Capture the cell that displays the provided text and extract its (x, y) central coordinate. 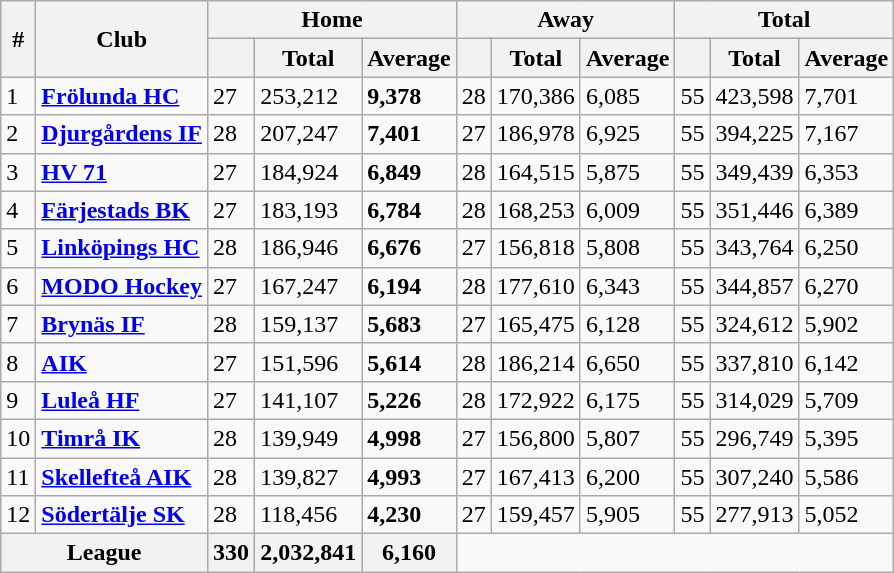
5,808 (628, 248)
6,142 (846, 362)
12 (18, 515)
5,905 (628, 515)
Brynäs IF (122, 324)
League (104, 553)
186,978 (536, 134)
6,343 (628, 286)
6,270 (846, 286)
6,200 (628, 477)
7,167 (846, 134)
Timrå IK (122, 438)
118,456 (308, 515)
7 (18, 324)
6,849 (410, 172)
324,612 (754, 324)
307,240 (754, 477)
8 (18, 362)
159,457 (536, 515)
Färjestads BK (122, 210)
4 (18, 210)
349,439 (754, 172)
156,818 (536, 248)
5,709 (846, 400)
6,250 (846, 248)
183,193 (308, 210)
4,998 (410, 438)
5,395 (846, 438)
184,924 (308, 172)
296,749 (754, 438)
167,413 (536, 477)
343,764 (754, 248)
7,401 (410, 134)
5,586 (846, 477)
5,902 (846, 324)
1 (18, 96)
# (18, 39)
351,446 (754, 210)
10 (18, 438)
Södertälje SK (122, 515)
156,800 (536, 438)
HV 71 (122, 172)
186,946 (308, 248)
6,389 (846, 210)
6,175 (628, 400)
9 (18, 400)
170,386 (536, 96)
6 (18, 286)
Luleå HF (122, 400)
6,160 (410, 553)
253,212 (308, 96)
344,857 (754, 286)
159,137 (308, 324)
141,107 (308, 400)
Home (332, 20)
165,475 (536, 324)
6,676 (410, 248)
9,378 (410, 96)
Club (122, 39)
6,353 (846, 172)
6,784 (410, 210)
6,085 (628, 96)
394,225 (754, 134)
MODO Hockey (122, 286)
7,701 (846, 96)
5,807 (628, 438)
Linköpings HC (122, 248)
Away (566, 20)
2,032,841 (308, 553)
11 (18, 477)
3 (18, 172)
6,009 (628, 210)
4,993 (410, 477)
5,052 (846, 515)
151,596 (308, 362)
330 (232, 553)
337,810 (754, 362)
2 (18, 134)
Frölunda HC (122, 96)
164,515 (536, 172)
172,922 (536, 400)
168,253 (536, 210)
5,226 (410, 400)
6,128 (628, 324)
Djurgårdens IF (122, 134)
207,247 (308, 134)
177,610 (536, 286)
6,925 (628, 134)
5 (18, 248)
4,230 (410, 515)
139,949 (308, 438)
277,913 (754, 515)
139,827 (308, 477)
167,247 (308, 286)
186,214 (536, 362)
6,650 (628, 362)
6,194 (410, 286)
423,598 (754, 96)
AIK (122, 362)
Skellefteå AIK (122, 477)
314,029 (754, 400)
5,614 (410, 362)
5,683 (410, 324)
5,875 (628, 172)
